From the cell containing the given text, extract its center point as [x, y] coordinate. 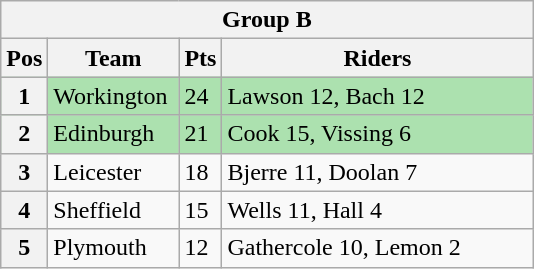
Riders [378, 58]
Lawson 12, Bach 12 [378, 96]
Wells 11, Hall 4 [378, 210]
Bjerre 11, Doolan 7 [378, 172]
Workington [114, 96]
24 [200, 96]
Cook 15, Vissing 6 [378, 134]
Group B [267, 20]
Team [114, 58]
Sheffield [114, 210]
Pts [200, 58]
1 [24, 96]
21 [200, 134]
Leicester [114, 172]
18 [200, 172]
4 [24, 210]
Plymouth [114, 248]
2 [24, 134]
Pos [24, 58]
5 [24, 248]
3 [24, 172]
12 [200, 248]
Gathercole 10, Lemon 2 [378, 248]
15 [200, 210]
Edinburgh [114, 134]
